For the text-containing cell, return its midpoint in (X, Y) coordinate format. 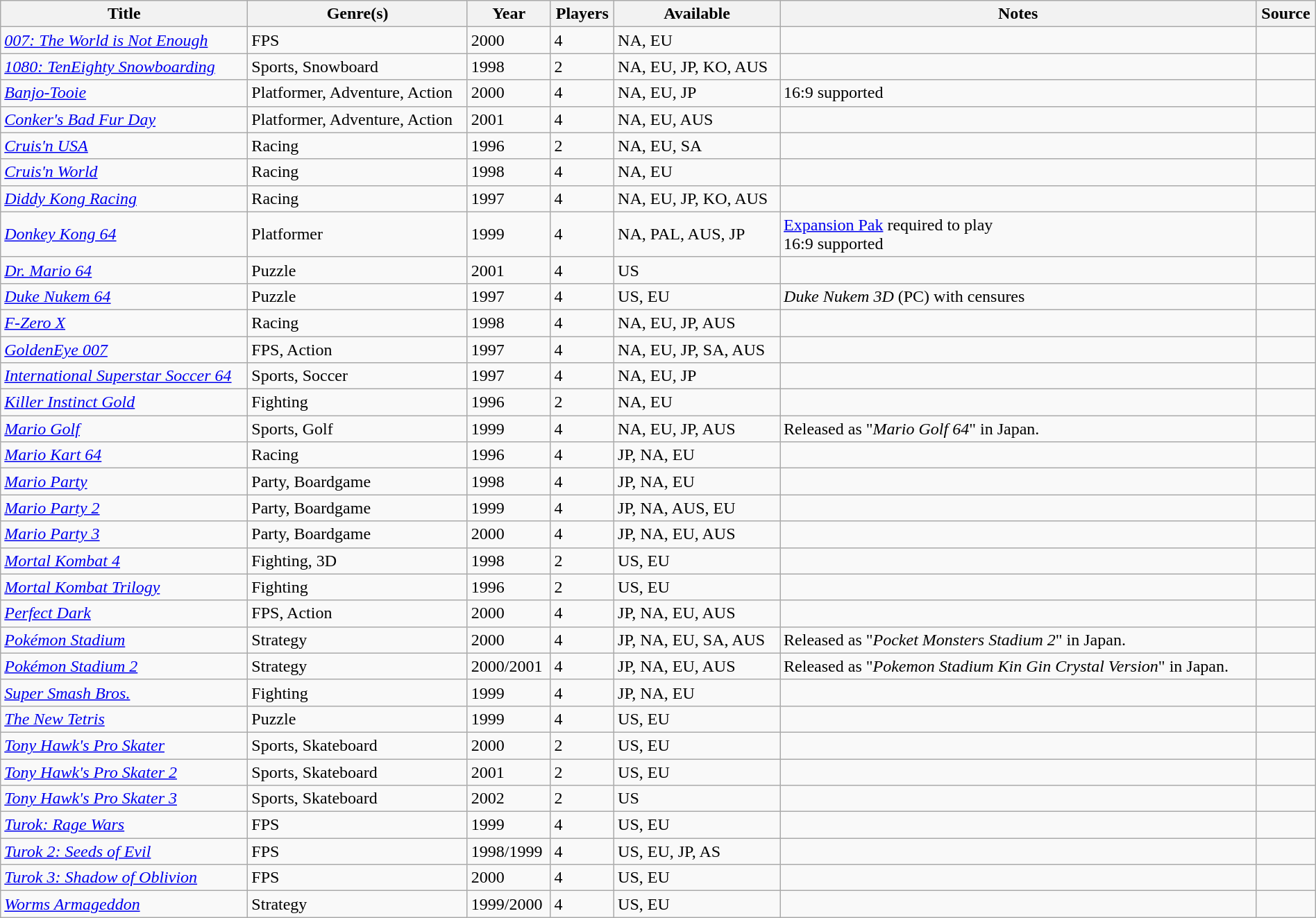
Killer Instinct Gold (124, 402)
Released as "Pocket Monsters Stadium 2" in Japan. (1018, 640)
Dr. Mario 64 (124, 270)
Turok: Rage Wars (124, 825)
Mortal Kombat 4 (124, 561)
Cruis'n USA (124, 146)
Genre(s) (357, 14)
NA, PAL, AUS, JP (697, 235)
Tony Hawk's Pro Skater (124, 745)
Tony Hawk's Pro Skater 3 (124, 799)
JP, NA, AUS, EU (697, 508)
Players (582, 14)
Worms Armageddon (124, 904)
Turok 2: Seeds of Evil (124, 851)
Conker's Bad Fur Day (124, 119)
Pokémon Stadium 2 (124, 666)
Sports, Snowboard (357, 67)
Sports, Golf (357, 429)
2000/2001 (509, 666)
US, EU, JP, AS (697, 851)
Year (509, 14)
Tony Hawk's Pro Skater 2 (124, 772)
Donkey Kong 64 (124, 235)
Fighting, 3D (357, 561)
Released as "Pokemon Stadium Kin Gin Crystal Version" in Japan. (1018, 666)
NA, EU, JP, SA, AUS (697, 349)
Expansion Pak required to play16:9 supported (1018, 235)
007: The World is Not Enough (124, 40)
Mario Party 2 (124, 508)
JP, NA, EU, SA, AUS (697, 640)
Available (697, 14)
16:9 supported (1018, 93)
Duke Nukem 64 (124, 296)
Released as "Mario Golf 64" in Japan. (1018, 429)
Title (124, 14)
Banjo-Tooie (124, 93)
Mario Golf (124, 429)
Perfect Dark (124, 613)
Mario Party 3 (124, 534)
Diddy Kong Racing (124, 198)
International Superstar Soccer 64 (124, 376)
1999/2000 (509, 904)
Mortal Kombat Trilogy (124, 587)
NA, EU, AUS (697, 119)
1998/1999 (509, 851)
Duke Nukem 3D (PC) with censures (1018, 296)
Cruis'n World (124, 172)
Mario Party (124, 482)
Platformer (357, 235)
2002 (509, 799)
Pokémon Stadium (124, 640)
Notes (1018, 14)
1080: TenEighty Snowboarding (124, 67)
NA, EU, SA (697, 146)
Turok 3: Shadow of Oblivion (124, 878)
Source (1286, 14)
Mario Kart 64 (124, 455)
The New Tetris (124, 719)
Super Smash Bros. (124, 692)
Sports, Soccer (357, 376)
F-Zero X (124, 323)
GoldenEye 007 (124, 349)
